Extract the [X, Y] coordinate from the center of the cell holding the provided text.  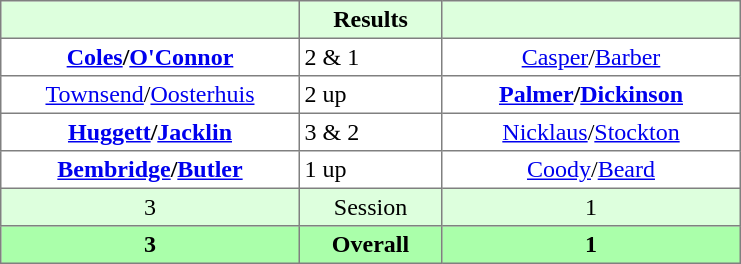
Bembridge/Butler [150, 170]
Coody/Beard [591, 170]
Huggett/Jacklin [150, 132]
Session [370, 207]
1 up [370, 170]
2 up [370, 95]
3 & 2 [370, 132]
Overall [370, 245]
2 & 1 [370, 57]
Coles/O'Connor [150, 57]
Palmer/Dickinson [591, 95]
Nicklaus/Stockton [591, 132]
Results [370, 20]
Casper/Barber [591, 57]
Townsend/Oosterhuis [150, 95]
